Identify which cell holds the provided text, then report its (X, Y) central coordinate. 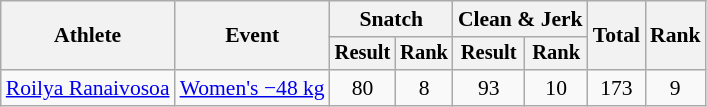
173 (616, 88)
Clean & Jerk (520, 19)
93 (489, 88)
Total (616, 36)
Snatch (392, 19)
Women's −48 kg (252, 88)
9 (676, 88)
10 (556, 88)
Event (252, 36)
8 (424, 88)
80 (363, 88)
Athlete (88, 36)
Roilya Ranaivosoa (88, 88)
